Output the (X, Y) coordinate of the center of the cell containing the given text.  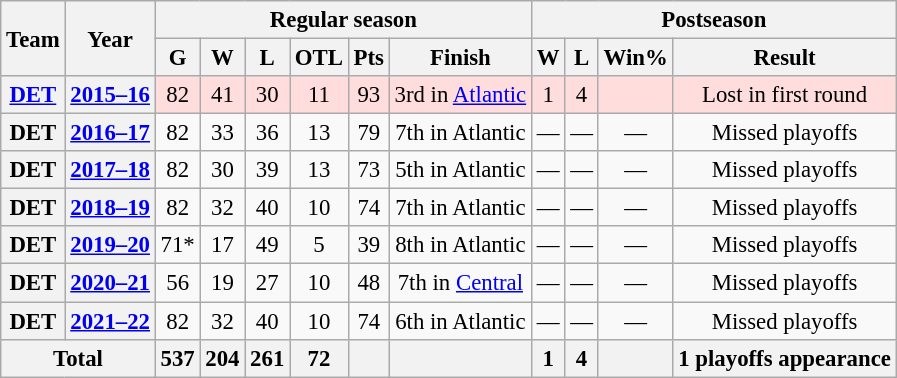
79 (368, 133)
Regular season (343, 20)
204 (222, 358)
2017–18 (110, 170)
17 (222, 245)
7th in Central (460, 283)
OTL (320, 58)
2018–19 (110, 208)
2015–16 (110, 95)
Year (110, 38)
73 (368, 170)
Team (33, 38)
27 (268, 283)
Result (784, 58)
261 (268, 358)
2016–17 (110, 133)
2019–20 (110, 245)
Pts (368, 58)
3rd in Atlantic (460, 95)
G (178, 58)
2020–21 (110, 283)
93 (368, 95)
2021–22 (110, 321)
5th in Atlantic (460, 170)
11 (320, 95)
49 (268, 245)
33 (222, 133)
6th in Atlantic (460, 321)
56 (178, 283)
71* (178, 245)
72 (320, 358)
5 (320, 245)
Postseason (714, 20)
8th in Atlantic (460, 245)
Lost in first round (784, 95)
Total (78, 358)
Finish (460, 58)
537 (178, 358)
1 playoffs appearance (784, 358)
41 (222, 95)
48 (368, 283)
36 (268, 133)
Win% (636, 58)
19 (222, 283)
